Search for the cell housing the specified text and yield its (X, Y) center coordinate. 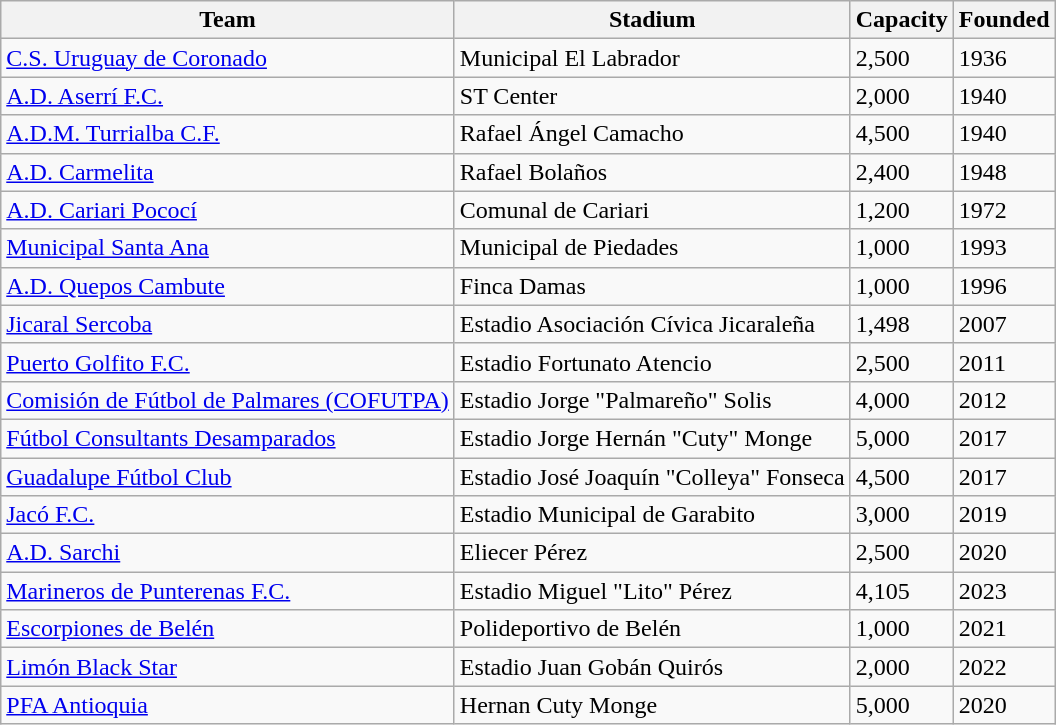
2023 (1004, 591)
Municipal de Piedades (652, 248)
2021 (1004, 629)
3,000 (902, 515)
Estadio José Joaquín "Colleya" Fonseca (652, 477)
Estadio Jorge Hernán "Cuty" Monge (652, 438)
Estadio Juan Gobán Quirós (652, 667)
Marineros de Punterenas F.C. (228, 591)
Comisión de Fútbol de Palmares (COFUTPA) (228, 400)
Municipal El Labrador (652, 58)
Estadio Miguel "Lito" Pérez (652, 591)
Team (228, 20)
A.D. Aserrí F.C. (228, 96)
2011 (1004, 362)
Polideportivo de Belén (652, 629)
Jacó F.C. (228, 515)
4,105 (902, 591)
A.D. Carmelita (228, 172)
A.D. Cariari Pococí (228, 210)
Jicaral Sercoba (228, 324)
A.D.M. Turrialba C.F. (228, 134)
2,400 (902, 172)
1,200 (902, 210)
PFA Antioquia (228, 705)
Eliecer Pérez (652, 553)
2007 (1004, 324)
Puerto Golfito F.C. (228, 362)
ST Center (652, 96)
Limón Black Star (228, 667)
Rafael Ángel Camacho (652, 134)
Estadio Asociación Cívica Jicaraleña (652, 324)
A.D. Sarchi (228, 553)
Finca Damas (652, 286)
Fútbol Consultants Desamparados (228, 438)
Capacity (902, 20)
Estadio Municipal de Garabito (652, 515)
1,498 (902, 324)
1936 (1004, 58)
Comunal de Cariari (652, 210)
A.D. Quepos Cambute (228, 286)
Rafael Bolaños (652, 172)
Estadio Jorge "Palmareño" Solis (652, 400)
1948 (1004, 172)
Hernan Cuty Monge (652, 705)
4,000 (902, 400)
Stadium (652, 20)
Founded (1004, 20)
1993 (1004, 248)
1972 (1004, 210)
2019 (1004, 515)
Estadio Fortunato Atencio (652, 362)
2012 (1004, 400)
Guadalupe Fútbol Club (228, 477)
2022 (1004, 667)
Municipal Santa Ana (228, 248)
Escorpiones de Belén (228, 629)
C.S. Uruguay de Coronado (228, 58)
1996 (1004, 286)
